Detect which cell encompasses the target text, then output its (X, Y) center coordinate. 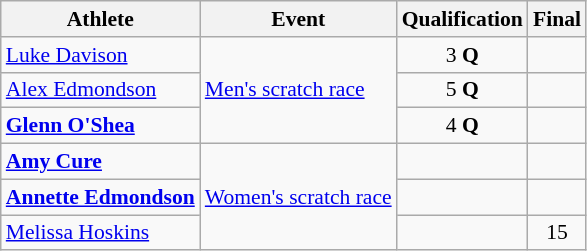
4 Q (462, 126)
15 (557, 233)
Luke Davison (100, 55)
3 Q (462, 55)
Final (557, 19)
Women's scratch race (298, 198)
Athlete (100, 19)
Annette Edmondson (100, 197)
Glenn O'Shea (100, 126)
Qualification (462, 19)
5 Q (462, 90)
Amy Cure (100, 162)
Alex Edmondson (100, 90)
Melissa Hoskins (100, 233)
Event (298, 19)
Men's scratch race (298, 90)
